Scan for the cell matching the given text and deliver its [x, y] coordinate at center. 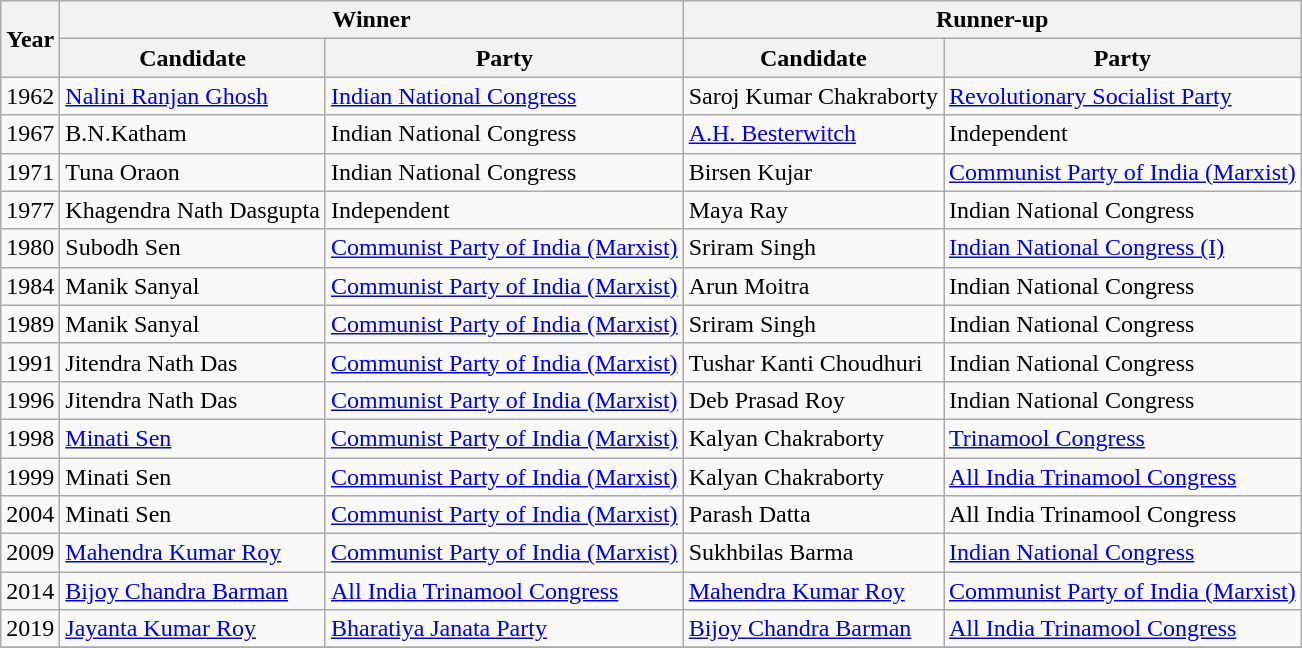
Winner [372, 20]
1980 [30, 248]
A.H. Besterwitch [813, 134]
Arun Moitra [813, 286]
1962 [30, 96]
2014 [30, 591]
2019 [30, 629]
Tushar Kanti Choudhuri [813, 362]
1967 [30, 134]
Deb Prasad Roy [813, 400]
1971 [30, 172]
Bharatiya Janata Party [504, 629]
Tuna Oraon [193, 172]
Indian National Congress (I) [1123, 248]
Saroj Kumar Chakraborty [813, 96]
1991 [30, 362]
2009 [30, 553]
1998 [30, 438]
Year [30, 39]
Maya Ray [813, 210]
Khagendra Nath Dasgupta [193, 210]
1977 [30, 210]
Runner-up [992, 20]
B.N.Katham [193, 134]
1989 [30, 324]
Birsen Kujar [813, 172]
1984 [30, 286]
1996 [30, 400]
Parash Datta [813, 515]
Jayanta Kumar Roy [193, 629]
Nalini Ranjan Ghosh [193, 96]
Trinamool Congress [1123, 438]
Sukhbilas Barma [813, 553]
2004 [30, 515]
Subodh Sen [193, 248]
Revolutionary Socialist Party [1123, 96]
1999 [30, 477]
